From the cell containing the given text, extract its center point as (x, y) coordinate. 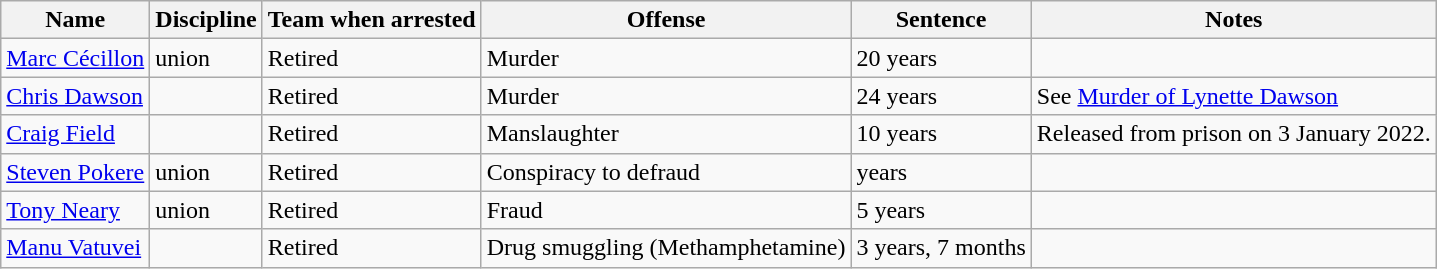
Name (76, 20)
Tony Neary (76, 210)
Conspiracy to defraud (666, 172)
Sentence (941, 20)
Fraud (666, 210)
Manu Vatuvei (76, 248)
5 years (941, 210)
Steven Pokere (76, 172)
Offense (666, 20)
Discipline (206, 20)
10 years (941, 134)
Manslaughter (666, 134)
20 years (941, 58)
3 years, 7 months (941, 248)
years (941, 172)
Notes (1234, 20)
Marc Cécillon (76, 58)
Craig Field (76, 134)
24 years (941, 96)
Chris Dawson (76, 96)
Released from prison on 3 January 2022. (1234, 134)
Team when arrested (372, 20)
See Murder of Lynette Dawson (1234, 96)
Drug smuggling (Methamphetamine) (666, 248)
